Provide the [X, Y] coordinate of the cell's center where the given text is located.  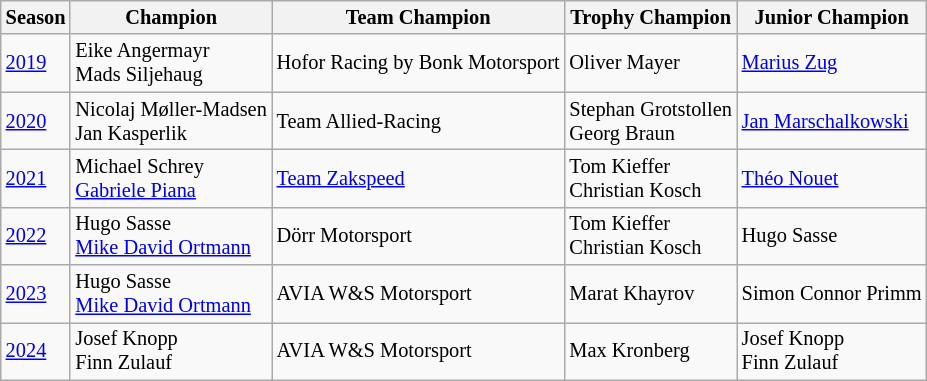
Jan Marschalkowski [832, 121]
Hofor Racing by Bonk Motorsport [418, 63]
Stephan Grotstollen Georg Braun [651, 121]
Eike Angermayr Mads Siljehaug [170, 63]
Max Kronberg [651, 351]
Season [36, 17]
Simon Connor Primm [832, 294]
2021 [36, 178]
Marius Zug [832, 63]
2022 [36, 236]
Junior Champion [832, 17]
2019 [36, 63]
2020 [36, 121]
Marat Khayrov [651, 294]
Théo Nouet [832, 178]
Team Allied-Racing [418, 121]
Dörr Motorsport [418, 236]
2023 [36, 294]
Michael Schrey Gabriele Piana [170, 178]
Team Zakspeed [418, 178]
Champion [170, 17]
Oliver Mayer [651, 63]
2024 [36, 351]
Trophy Champion [651, 17]
Team Champion [418, 17]
Nicolaj Møller-Madsen Jan Kasperlik [170, 121]
Hugo Sasse [832, 236]
